Scan for the cell matching the given text and deliver its [x, y] coordinate at center. 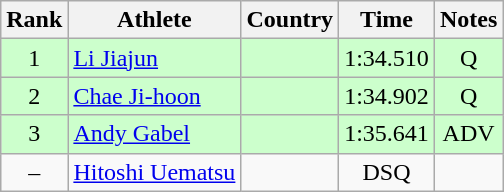
Country [290, 20]
DSQ [387, 172]
ADV [468, 134]
1:35.641 [387, 134]
Time [387, 20]
– [34, 172]
3 [34, 134]
Chae Ji-hoon [154, 96]
Li Jiajun [154, 58]
Rank [34, 20]
Hitoshi Uematsu [154, 172]
1 [34, 58]
Athlete [154, 20]
Notes [468, 20]
1:34.510 [387, 58]
1:34.902 [387, 96]
2 [34, 96]
Andy Gabel [154, 134]
